Identify which cell holds the provided text, then report its (X, Y) central coordinate. 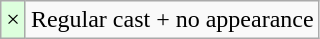
× (14, 20)
Regular cast + no appearance (172, 20)
